Locate the cell with the specified text and output its [x, y] center coordinate. 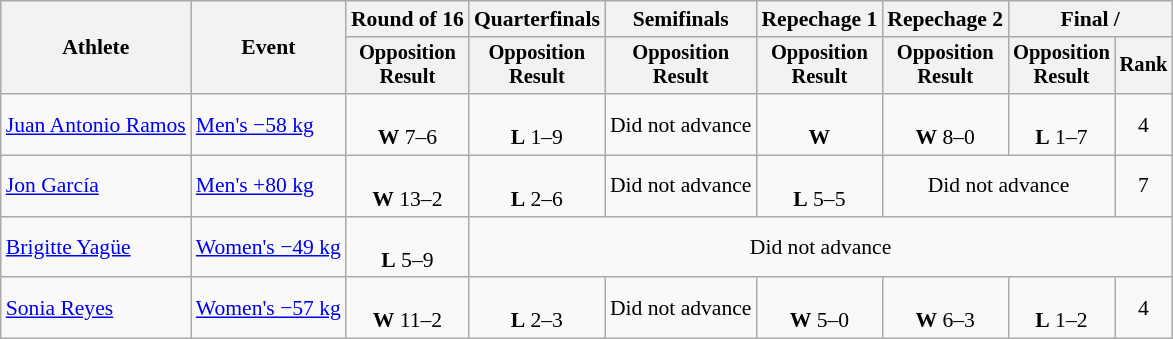
L 1–9 [537, 124]
L 1–7 [1062, 124]
Semifinals [681, 19]
L 2–3 [537, 308]
W 11–2 [408, 308]
L 2–6 [537, 186]
Athlete [96, 48]
Women's −49 kg [268, 248]
Men's −58 kg [268, 124]
Sonia Reyes [96, 308]
W 6–3 [945, 308]
Quarterfinals [537, 19]
Round of 16 [408, 19]
Juan Antonio Ramos [96, 124]
Rank [1144, 66]
W 7–6 [408, 124]
7 [1144, 186]
Final / [1090, 19]
W 8–0 [945, 124]
L 5–5 [819, 186]
Repechage 1 [819, 19]
W 13–2 [408, 186]
Men's +80 kg [268, 186]
W [819, 124]
L 1–2 [1062, 308]
Jon García [96, 186]
Brigitte Yagüe [96, 248]
Event [268, 48]
Repechage 2 [945, 19]
L 5–9 [408, 248]
Women's −57 kg [268, 308]
W 5–0 [819, 308]
